Output the [X, Y] coordinate of the center of the cell containing the given text.  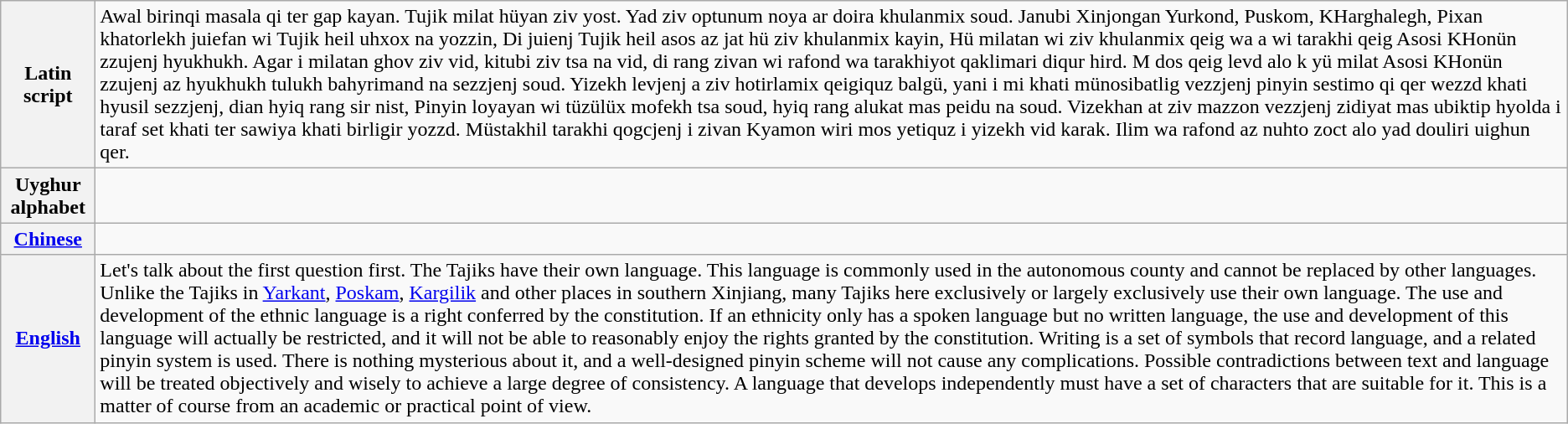
Chinese [49, 239]
English [49, 339]
Uyghur alphabet [49, 196]
Latin script [49, 85]
